Extract the [X, Y] coordinate from the center of the cell holding the provided text.  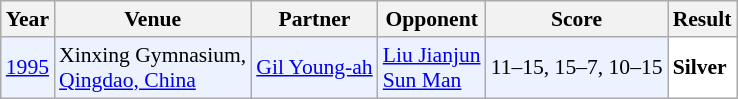
Result [702, 19]
1995 [28, 68]
Venue [152, 19]
Gil Young-ah [314, 68]
Xinxing Gymnasium, Qingdao, China [152, 68]
Partner [314, 19]
Opponent [432, 19]
11–15, 15–7, 10–15 [577, 68]
Score [577, 19]
Silver [702, 68]
Year [28, 19]
Liu Jianjun Sun Man [432, 68]
